Return the [x, y] coordinate for the center point of the cell that contains the specified text.  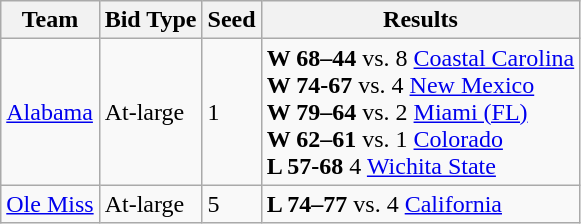
Team [50, 20]
L 74–77 vs. 4 California [420, 204]
Results [420, 20]
Seed [232, 20]
Ole Miss [50, 204]
1 [232, 112]
Alabama [50, 112]
Bid Type [150, 20]
5 [232, 204]
W 68–44 vs. 8 Coastal CarolinaW 74-67 vs. 4 New Mexico W 79–64 vs. 2 Miami (FL)W 62–61 vs. 1 ColoradoL 57-68 4 Wichita State [420, 112]
